Extract the [X, Y] coordinate from the center of the cell holding the provided text.  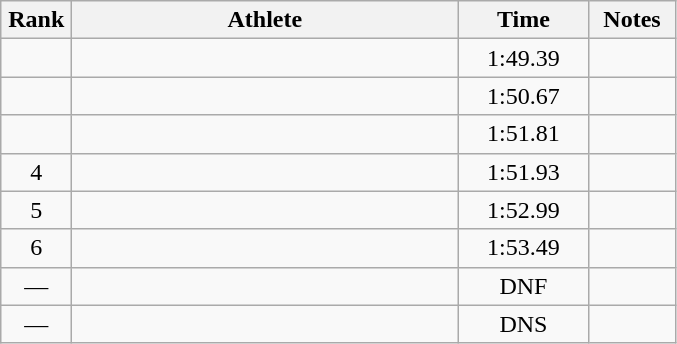
1:49.39 [524, 58]
Notes [632, 20]
1:51.93 [524, 172]
Rank [36, 20]
5 [36, 210]
1:51.81 [524, 134]
1:50.67 [524, 96]
DNF [524, 286]
1:53.49 [524, 248]
Time [524, 20]
4 [36, 172]
1:52.99 [524, 210]
Athlete [265, 20]
6 [36, 248]
DNS [524, 324]
